Detect which cell encompasses the target text, then output its (x, y) center coordinate. 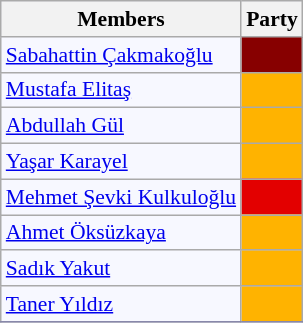
Mustafa Elitaş (121, 90)
Yaşar Karayel (121, 162)
Members (121, 19)
Party (272, 19)
Taner Yıldız (121, 304)
Sabahattin Çakmakoğlu (121, 55)
Mehmet Şevki Kulkuloğlu (121, 197)
Ahmet Öksüzkaya (121, 233)
Abdullah Gül (121, 126)
Sadık Yakut (121, 269)
